Locate the cell with the specified text and output its (X, Y) center coordinate. 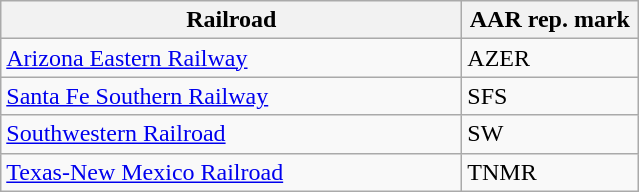
TNMR (550, 172)
SFS (550, 96)
Santa Fe Southern Railway (232, 96)
Railroad (232, 20)
Southwestern Railroad (232, 134)
Arizona Eastern Railway (232, 58)
SW (550, 134)
AZER (550, 58)
AAR rep. mark (550, 20)
Texas-New Mexico Railroad (232, 172)
